For the text-containing cell, return its midpoint in [x, y] coordinate format. 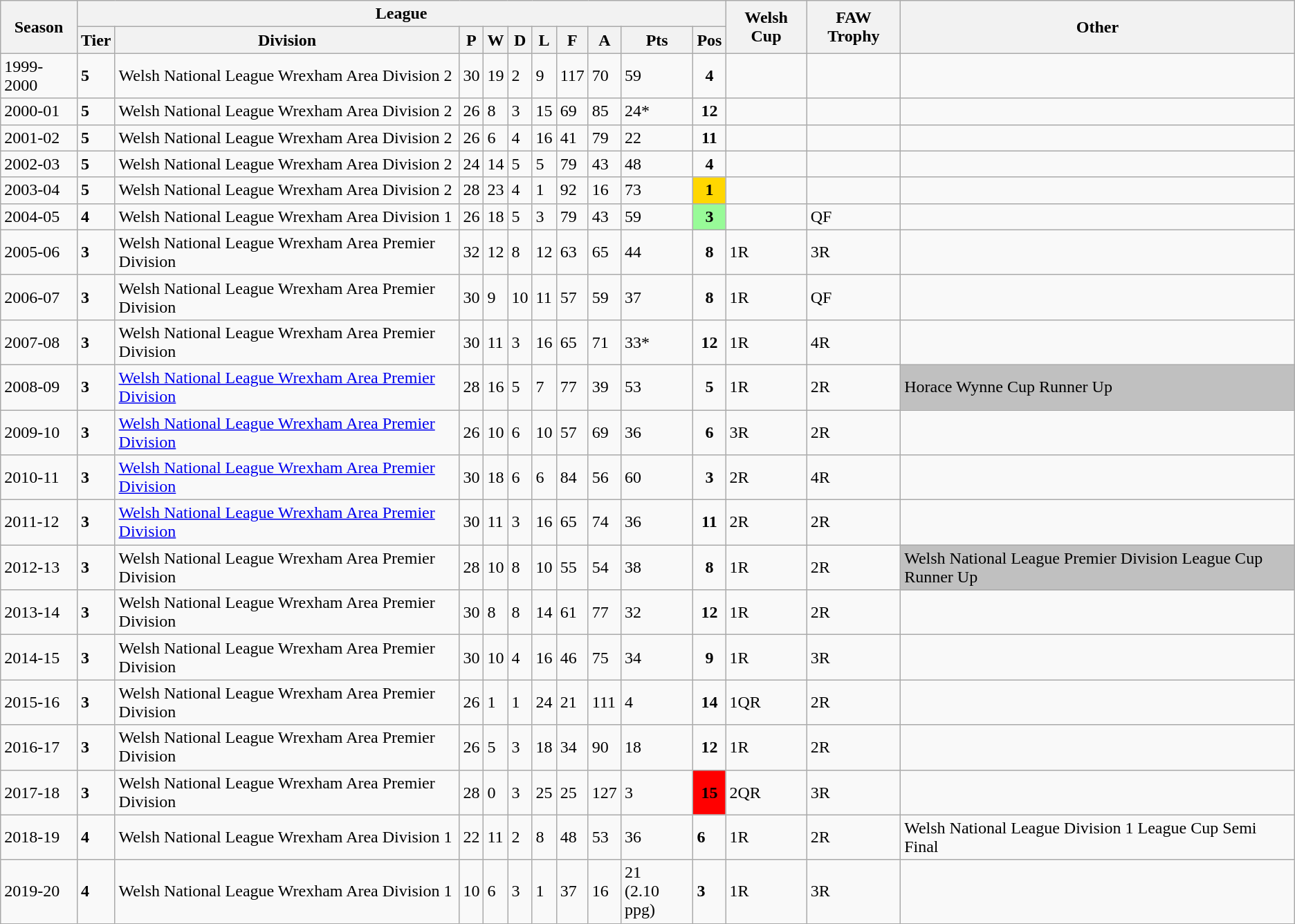
Pos [710, 40]
44 [657, 252]
2018-19 [39, 837]
85 [605, 111]
84 [572, 477]
2019-20 [39, 891]
2000-01 [39, 111]
2014-15 [39, 657]
Division [287, 40]
2012-13 [39, 567]
Welsh Cup [766, 27]
41 [572, 138]
127 [605, 793]
24* [657, 111]
Welsh National League Division 1 League Cup Semi Final [1098, 837]
2003-04 [39, 190]
117 [572, 76]
Horace Wynne Cup Runner Up [1098, 387]
A [605, 40]
2004-05 [39, 216]
90 [605, 747]
2016-17 [39, 747]
38 [657, 567]
73 [657, 190]
F [572, 40]
L [544, 40]
46 [572, 657]
1999-2000 [39, 76]
71 [605, 342]
60 [657, 477]
Welsh National League Premier Division League Cup Runner Up [1098, 567]
Season [39, 27]
2008-09 [39, 387]
2005-06 [39, 252]
23 [495, 190]
Tier [95, 40]
2006-07 [39, 297]
2001-02 [39, 138]
19 [495, 76]
0 [495, 793]
33* [657, 342]
Other [1098, 27]
W [495, 40]
54 [605, 567]
2002-03 [39, 164]
21 [572, 703]
7 [544, 387]
111 [605, 703]
Pts [657, 40]
2011-12 [39, 523]
1QR [766, 703]
56 [605, 477]
61 [572, 613]
63 [572, 252]
2017-18 [39, 793]
2010-11 [39, 477]
70 [605, 76]
2QR [766, 793]
2015-16 [39, 703]
39 [605, 387]
FAW Trophy [854, 27]
92 [572, 190]
D [520, 40]
21(2.10 ppg) [657, 891]
74 [605, 523]
League [401, 14]
2009-10 [39, 432]
55 [572, 567]
2013-14 [39, 613]
75 [605, 657]
2007-08 [39, 342]
P [472, 40]
